Return the [X, Y] coordinate for the center point of the cell that contains the specified text.  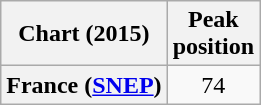
Peakposition [213, 34]
France (SNEP) [84, 85]
Chart (2015) [84, 34]
74 [213, 85]
